Search for the cell housing the specified text and yield its (x, y) center coordinate. 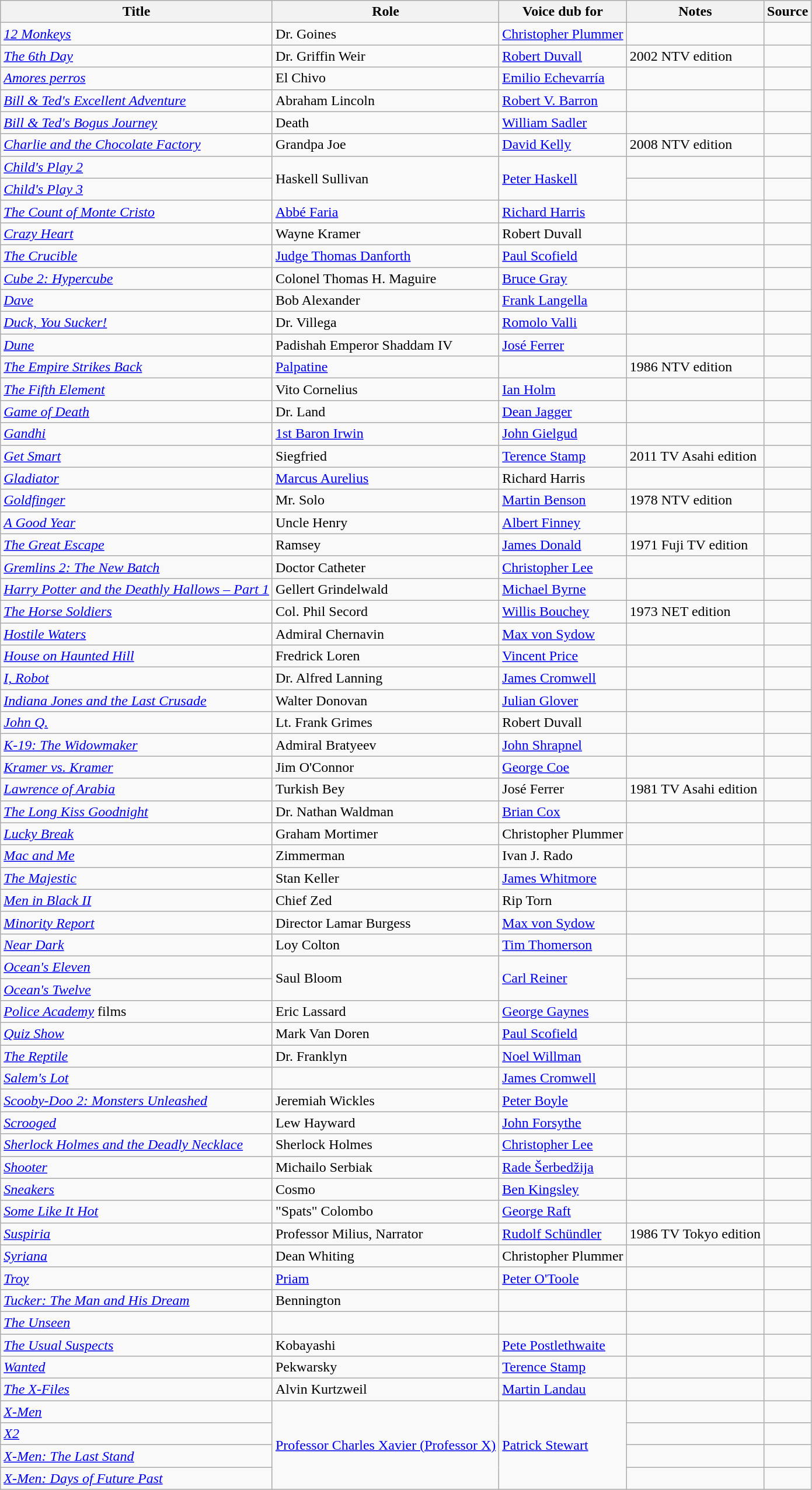
George Gaynes (563, 1012)
The Crucible (137, 256)
The Unseen (137, 1322)
Tucker: The Man and His Dream (137, 1300)
Ivan J. Rado (563, 856)
Rade Šerbedžija (563, 1167)
Scooby-Doo 2: Monsters Unleashed (137, 1101)
Judge Thomas Danforth (385, 256)
Frank Langella (563, 301)
Lew Hayward (385, 1123)
El Chivo (385, 78)
Syriana (137, 1256)
Bruce Gray (563, 278)
Martin Benson (563, 500)
Gellert Grindelwald (385, 589)
Bill & Ted's Bogus Journey (137, 123)
Hostile Waters (137, 633)
Source (788, 12)
Title (137, 12)
The Count of Monte Cristo (137, 211)
Zimmerman (385, 856)
The Majestic (137, 878)
Lucky Break (137, 834)
The Horse Soldiers (137, 611)
X-Men: The Last Stand (137, 1456)
Goldfinger (137, 500)
Romolo Valli (563, 323)
Harry Potter and the Deathly Hallows – Part 1 (137, 589)
Salem's Lot (137, 1078)
1973 NET edition (695, 611)
Rip Torn (563, 900)
Noel Willman (563, 1056)
John Shrapnel (563, 745)
Patrick Stewart (563, 1445)
Colonel Thomas H. Maguire (385, 278)
Mac and Me (137, 856)
Scrooged (137, 1123)
Chief Zed (385, 900)
Alvin Kurtzweil (385, 1390)
Ocean's Twelve (137, 990)
William Sadler (563, 123)
Bennington (385, 1300)
Tim Thomerson (563, 945)
Walter Donovan (385, 701)
Martin Landau (563, 1390)
The Reptile (137, 1056)
Get Smart (137, 456)
Dean Jagger (563, 412)
Eric Lassard (385, 1012)
Police Academy films (137, 1012)
David Kelly (563, 145)
Pekwarsky (385, 1367)
Fredrick Loren (385, 656)
Peter Boyle (563, 1101)
Mr. Solo (385, 500)
James Donald (563, 545)
Gremlins 2: The New Batch (137, 567)
Vincent Price (563, 656)
2002 NTV edition (695, 56)
2011 TV Asahi edition (695, 456)
Bill & Ted's Excellent Adventure (137, 100)
Near Dark (137, 945)
Amores perros (137, 78)
Bob Alexander (385, 301)
Ben Kingsley (563, 1189)
Turkish Bey (385, 789)
James Whitmore (563, 878)
A Good Year (137, 523)
Dave (137, 301)
1986 NTV edition (695, 367)
Cube 2: Hypercube (137, 278)
Minority Report (137, 922)
Willis Bouchey (563, 611)
John Gielgud (563, 434)
Michael Byrne (563, 589)
Padishah Emperor Shaddam IV (385, 345)
Kobayashi (385, 1345)
Wayne Kramer (385, 234)
1978 NTV edition (695, 500)
1986 TV Tokyo edition (695, 1234)
Child's Play 2 (137, 167)
The Great Escape (137, 545)
Gladiator (137, 478)
Ramsey (385, 545)
Lt. Frank Grimes (385, 723)
Emilio Echevarría (563, 78)
Duck, You Sucker! (137, 323)
Dr. Alfred Lanning (385, 678)
Lawrence of Arabia (137, 789)
Peter Haskell (563, 178)
Some Like It Hot (137, 1212)
Game of Death (137, 412)
Men in Black II (137, 900)
Professor Milius, Narrator (385, 1234)
Dr. Franklyn (385, 1056)
Admiral Bratyeev (385, 745)
Voice dub for (563, 12)
Role (385, 12)
Dr. Griffin Weir (385, 56)
Cosmo (385, 1189)
Sherlock Holmes (385, 1145)
Ian Holm (563, 389)
Priam (385, 1278)
Dr. Nathan Waldman (385, 812)
Julian Glover (563, 701)
12 Monkeys (137, 34)
Uncle Henry (385, 523)
Professor Charles Xavier (Professor X) (385, 1445)
Saul Bloom (385, 978)
Vito Cornelius (385, 389)
Dr. Goines (385, 34)
Dean Whiting (385, 1256)
2008 NTV edition (695, 145)
X-Men: Days of Future Past (137, 1478)
The Fifth Element (137, 389)
1st Baron Irwin (385, 434)
Jeremiah Wickles (385, 1101)
Shooter (137, 1167)
Loy Colton (385, 945)
Director Lamar Burgess (385, 922)
Dune (137, 345)
Brian Cox (563, 812)
House on Haunted Hill (137, 656)
1971 Fuji TV edition (695, 545)
The Empire Strikes Back (137, 367)
K-19: The Widowmaker (137, 745)
"Spats" Colombo (385, 1212)
Wanted (137, 1367)
Crazy Heart (137, 234)
John Forsythe (563, 1123)
The Usual Suspects (137, 1345)
Sneakers (137, 1189)
Doctor Catheter (385, 567)
Haskell Sullivan (385, 178)
George Raft (563, 1212)
Admiral Chernavin (385, 633)
Pete Postlethwaite (563, 1345)
Ocean's Eleven (137, 967)
Kramer vs. Kramer (137, 767)
X-Men (137, 1412)
Indiana Jones and the Last Crusade (137, 701)
Marcus Aurelius (385, 478)
Siegfried (385, 456)
Stan Keller (385, 878)
Dr. Villega (385, 323)
Col. Phil Secord (385, 611)
Albert Finney (563, 523)
The 6th Day (137, 56)
Palpatine (385, 367)
Graham Mortimer (385, 834)
Jim O'Connor (385, 767)
1981 TV Asahi edition (695, 789)
Dr. Land (385, 412)
The X-Files (137, 1390)
Charlie and the Chocolate Factory (137, 145)
Quiz Show (137, 1034)
Notes (695, 12)
Gandhi (137, 434)
Grandpa Joe (385, 145)
Abbé Faria (385, 211)
Suspiria (137, 1234)
John Q. (137, 723)
Robert V. Barron (563, 100)
Michailo Serbiak (385, 1167)
The Long Kiss Goodnight (137, 812)
Child's Play 3 (137, 189)
Carl Reiner (563, 978)
Abraham Lincoln (385, 100)
Rudolf Schündler (563, 1234)
I, Robot (137, 678)
Peter O'Toole (563, 1278)
X2 (137, 1434)
Death (385, 123)
Troy (137, 1278)
George Coe (563, 767)
Sherlock Holmes and the Deadly Necklace (137, 1145)
Mark Van Doren (385, 1034)
